Identify which cell holds the provided text, then report its [X, Y] central coordinate. 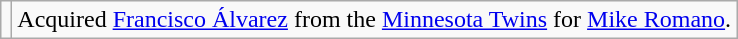
Acquired Francisco Álvarez from the Minnesota Twins for Mike Romano. [374, 20]
